Detect which cell encompasses the target text, then output its (x, y) center coordinate. 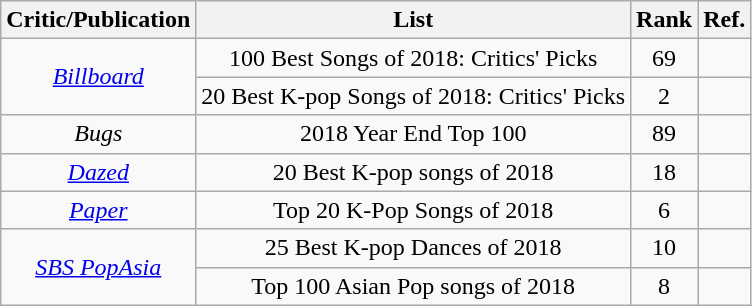
Rank (664, 20)
2 (664, 96)
69 (664, 58)
10 (664, 248)
20 Best K-pop songs of 2018 (414, 172)
Top 20 K-Pop Songs of 2018 (414, 210)
18 (664, 172)
6 (664, 210)
Ref. (724, 20)
25 Best K-pop Dances of 2018 (414, 248)
Dazed (98, 172)
List (414, 20)
Billboard (98, 77)
Top 100 Asian Pop songs of 2018 (414, 286)
100 Best Songs of 2018: Critics' Picks (414, 58)
89 (664, 134)
Paper (98, 210)
Critic/Publication (98, 20)
SBS PopAsia (98, 267)
8 (664, 286)
Bugs (98, 134)
2018 Year End Top 100 (414, 134)
20 Best K-pop Songs of 2018: Critics' Picks (414, 96)
